Provide the [x, y] coordinate of the cell's center where the given text is located.  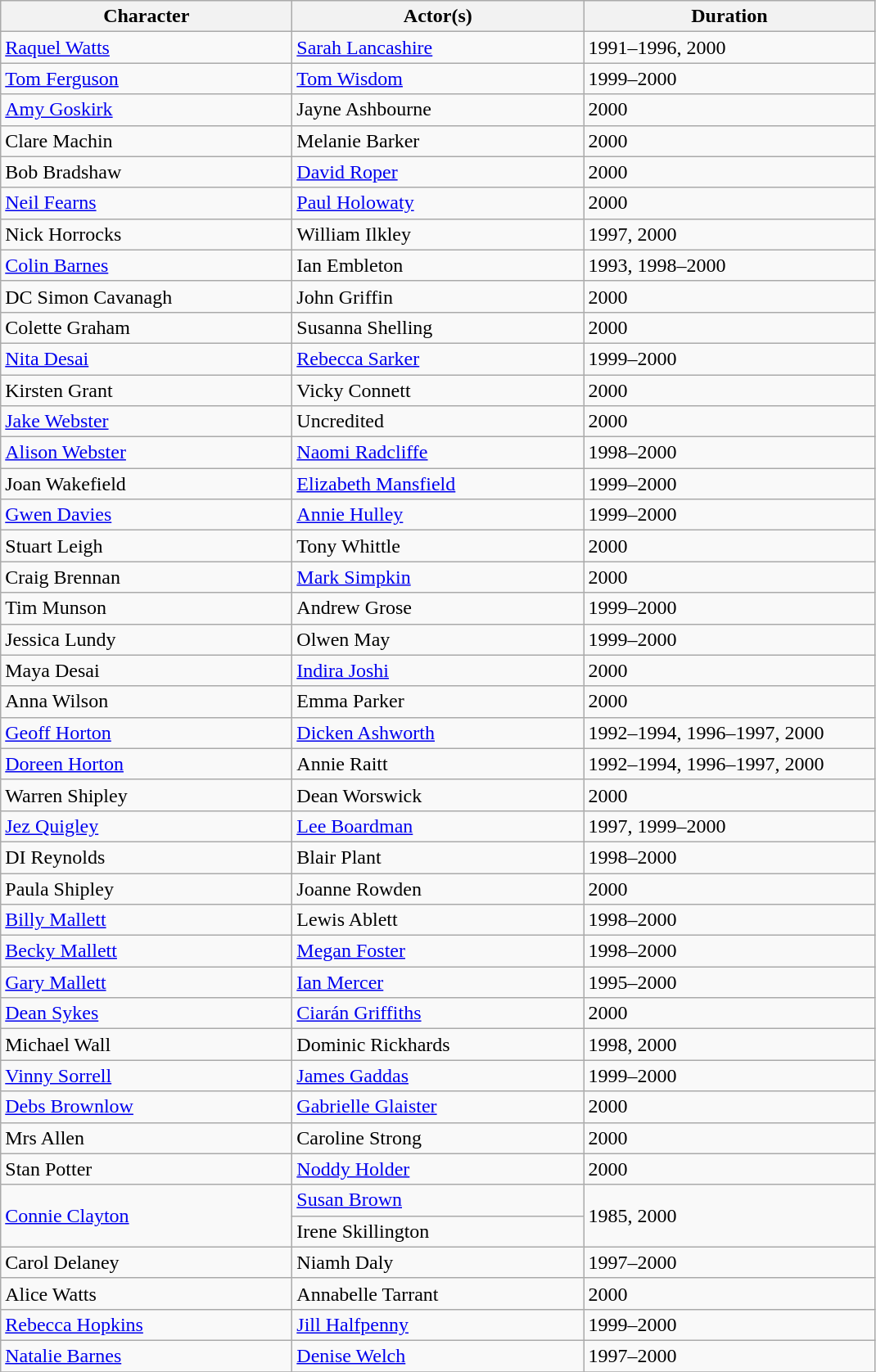
Susanna Shelling [438, 327]
Debs Brownlow [147, 1107]
Mrs Allen [147, 1138]
Actor(s) [438, 16]
Colin Barnes [147, 265]
John Griffin [438, 296]
Neil Fearns [147, 203]
Duration [729, 16]
Craig Brennan [147, 577]
Naomi Radcliffe [438, 453]
Nita Desai [147, 359]
Susan Brown [438, 1200]
Ian Mercer [438, 982]
Ian Embleton [438, 265]
Dean Sykes [147, 1013]
Gwen Davies [147, 515]
Indira Joshi [438, 670]
Jake Webster [147, 422]
Elizabeth Mansfield [438, 484]
Kirsten Grant [147, 390]
Dean Worswick [438, 795]
Warren Shipley [147, 795]
1991–1996, 2000 [729, 47]
Blair Plant [438, 857]
Gary Mallett [147, 982]
1993, 1998–2000 [729, 265]
Annie Raitt [438, 764]
Lee Boardman [438, 826]
Billy Mallett [147, 920]
Stan Potter [147, 1169]
1985, 2000 [729, 1216]
James Gaddas [438, 1076]
Colette Graham [147, 327]
Tom Wisdom [438, 79]
Joan Wakefield [147, 484]
1995–2000 [729, 982]
Dominic Rickhards [438, 1045]
Ciarán Griffiths [438, 1013]
Paul Holowaty [438, 203]
Maya Desai [147, 670]
Vicky Connett [438, 390]
Uncredited [438, 422]
Niamh Daly [438, 1262]
DC Simon Cavanagh [147, 296]
Geoff Horton [147, 733]
Tony Whittle [438, 546]
Amy Goskirk [147, 110]
Joanne Rowden [438, 888]
Denise Welch [438, 1356]
Dicken Ashworth [438, 733]
Megan Foster [438, 951]
Character [147, 16]
Andrew Grose [438, 608]
Olwen May [438, 639]
Mark Simpkin [438, 577]
Sarah Lancashire [438, 47]
1997, 2000 [729, 234]
DI Reynolds [147, 857]
Annabelle Tarrant [438, 1293]
Lewis Ablett [438, 920]
Tom Ferguson [147, 79]
Jessica Lundy [147, 639]
Gabrielle Glaister [438, 1107]
Rebecca Hopkins [147, 1325]
Emma Parker [438, 702]
Michael Wall [147, 1045]
Carol Delaney [147, 1262]
Nick Horrocks [147, 234]
Noddy Holder [438, 1169]
Bob Bradshaw [147, 172]
Jez Quigley [147, 826]
Anna Wilson [147, 702]
David Roper [438, 172]
Alice Watts [147, 1293]
Doreen Horton [147, 764]
Jill Halfpenny [438, 1325]
Tim Munson [147, 608]
Jayne Ashbourne [438, 110]
1998, 2000 [729, 1045]
Melanie Barker [438, 141]
1997, 1999–2000 [729, 826]
Natalie Barnes [147, 1356]
Raquel Watts [147, 47]
Connie Clayton [147, 1216]
Vinny Sorrell [147, 1076]
Rebecca Sarker [438, 359]
Stuart Leigh [147, 546]
Alison Webster [147, 453]
Irene Skillington [438, 1231]
Annie Hulley [438, 515]
Clare Machin [147, 141]
Caroline Strong [438, 1138]
Becky Mallett [147, 951]
Paula Shipley [147, 888]
William Ilkley [438, 234]
